Identify which cell holds the provided text, then report its (x, y) central coordinate. 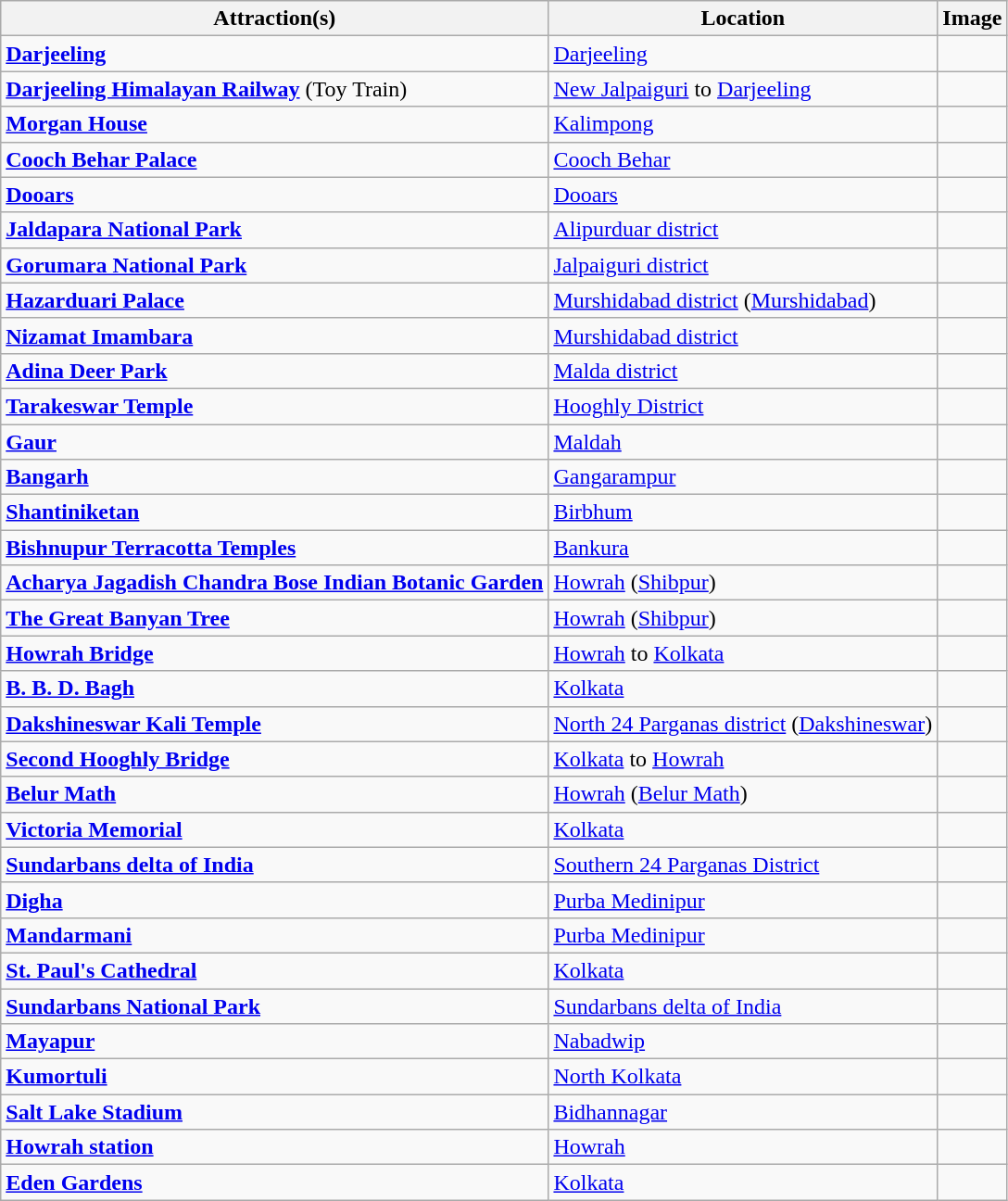
Image (973, 19)
Salt Lake Stadium (274, 1112)
Kolkata to Howrah (743, 759)
Dakshineswar Kali Temple (274, 724)
Gorumara National Park (274, 265)
Adina Deer Park (274, 371)
Cooch Behar (743, 159)
Second Hooghly Bridge (274, 759)
Acharya Jagadish Chandra Bose Indian Botanic Garden (274, 583)
Cooch Behar Palace (274, 159)
Howrah Bridge (274, 653)
Kumortuli (274, 1077)
Eden Gardens (274, 1182)
Morgan House (274, 124)
Murshidabad district (743, 335)
Location (743, 19)
Shantiniketan (274, 512)
Bidhannagar (743, 1112)
North Kolkata (743, 1077)
Bishnupur Terracotta Temples (274, 548)
Digha (274, 900)
Malda district (743, 371)
Howrah (743, 1147)
Mayapur (274, 1042)
Darjeeling Himalayan Railway (Toy Train) (274, 89)
Jalpaiguri district (743, 265)
Howrah to Kolkata (743, 653)
Howrah station (274, 1147)
Hazarduari Palace (274, 300)
Alipurduar district (743, 230)
Attraction(s) (274, 19)
Gangarampur (743, 477)
Nabadwip (743, 1042)
Birbhum (743, 512)
New Jalpaiguri to Darjeeling (743, 89)
Howrah (Belur Math) (743, 794)
Belur Math (274, 794)
Victoria Memorial (274, 829)
Maldah (743, 442)
Bankura (743, 548)
Gaur (274, 442)
Tarakeswar Temple (274, 406)
Nizamat Imambara (274, 335)
The Great Banyan Tree (274, 618)
Jaldapara National Park (274, 230)
B. B. D. Bagh (274, 689)
St. Paul's Cathedral (274, 970)
Sundarbans National Park (274, 1005)
Murshidabad district (Murshidabad) (743, 300)
Bangarh (274, 477)
Hooghly District (743, 406)
Southern 24 Parganas District (743, 865)
Kalimpong (743, 124)
Mandarmani (274, 935)
North 24 Parganas district (Dakshineswar) (743, 724)
